Locate the cell with the specified text and output its (x, y) center coordinate. 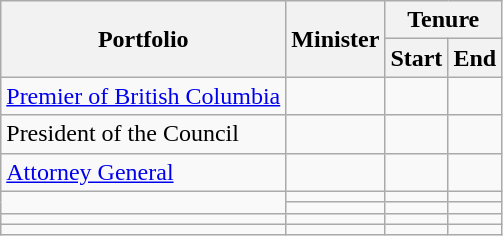
President of the Council (144, 134)
Start (416, 58)
Portfolio (144, 39)
Minister (336, 39)
Attorney General (144, 172)
Tenure (444, 20)
End (475, 58)
Premier of British Columbia (144, 96)
